Capture the cell that displays the provided text and extract its (x, y) central coordinate. 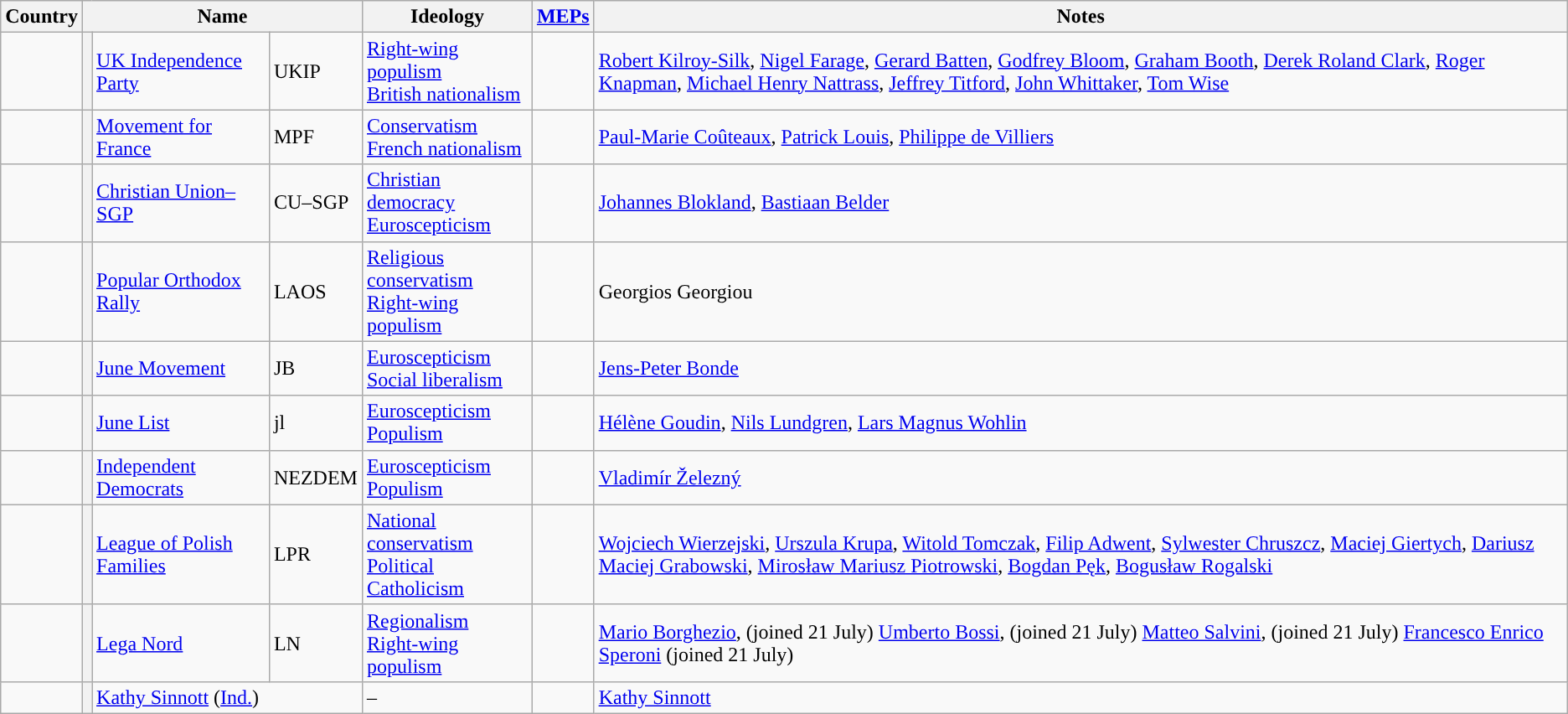
Mario Borghezio, (joined 21 July) Umberto Bossi, (joined 21 July) Matteo Salvini, (joined 21 July) Francesco Enrico Speroni (joined 21 July) (1081, 643)
Independent Democrats (181, 478)
Religious conservatismRight-wing populism (447, 292)
Movement for France (181, 137)
National conservatismPolitical Catholicism (447, 555)
Paul-Marie Coûteaux, Patrick Louis, Philippe de Villiers (1081, 137)
Country (42, 17)
CU–SGP (315, 203)
June Movement (181, 369)
June List (181, 422)
EuroscepticismSocial liberalism (447, 369)
Georgios Georgiou (1081, 292)
Christian Union–SGP (181, 203)
Name (222, 17)
LN (315, 643)
Johannes Blokland, Bastiaan Belder (1081, 203)
Hélène Goudin, Nils Lundgren, Lars Magnus Wohlin (1081, 422)
MEPs (563, 17)
ConservatismFrench nationalism (447, 137)
JB (315, 369)
jl (315, 422)
MPF (315, 137)
Notes (1081, 17)
Kathy Sinnott (1081, 697)
LPR (315, 555)
LAOS (315, 292)
Kathy Sinnott (Ind.) (228, 697)
NEZDEM (315, 478)
Christian democracyEuroscepticism (447, 203)
Jens-Peter Bonde (1081, 369)
Right-wing populismBritish nationalism (447, 71)
RegionalismRight-wing populism (447, 643)
UK Independence Party (181, 71)
League of Polish Families (181, 555)
Ideology (447, 17)
Vladimír Železný (1081, 478)
UKIP (315, 71)
– (447, 697)
Lega Nord (181, 643)
Popular Orthodox Rally (181, 292)
